Provide the (X, Y) coordinate of the cell's center where the given text is located.  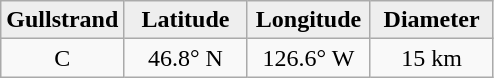
Longitude (308, 20)
15 km (432, 58)
126.6° W (308, 58)
Diameter (432, 20)
46.8° N (186, 58)
C (62, 58)
Latitude (186, 20)
Gullstrand (62, 20)
